Search for the cell housing the specified text and yield its [x, y] center coordinate. 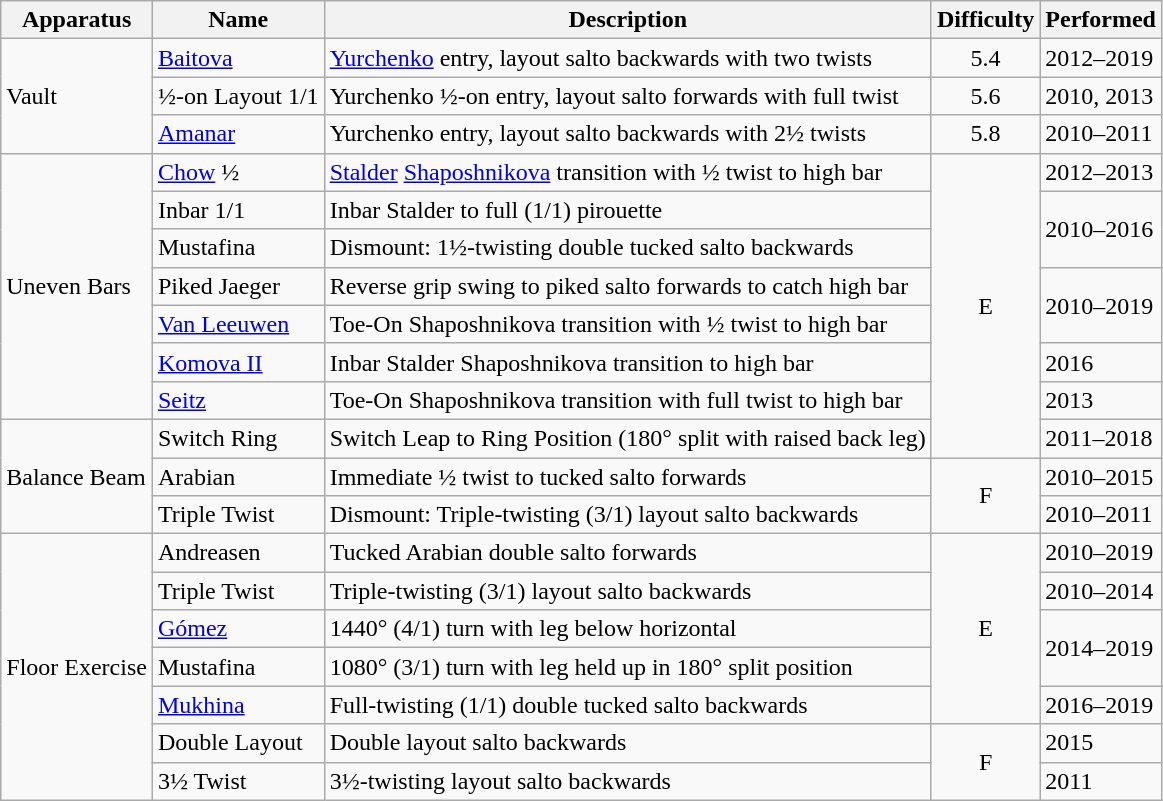
Komova II [238, 362]
5.4 [985, 58]
Seitz [238, 400]
5.8 [985, 134]
Apparatus [77, 20]
Arabian [238, 477]
Immediate ½ twist to tucked salto forwards [628, 477]
Difficulty [985, 20]
Toe-On Shaposhnikova transition with full twist to high bar [628, 400]
Tucked Arabian double salto forwards [628, 553]
Baitova [238, 58]
Piked Jaeger [238, 286]
Yurchenko ½-on entry, layout salto forwards with full twist [628, 96]
Performed [1101, 20]
Description [628, 20]
3½-twisting layout salto backwards [628, 781]
Yurchenko entry, layout salto backwards with two twists [628, 58]
1440° (4/1) turn with leg below horizontal [628, 629]
2010, 2013 [1101, 96]
2016 [1101, 362]
Chow ½ [238, 172]
2010–2015 [1101, 477]
Stalder Shaposhnikova transition with ½ twist to high bar [628, 172]
2015 [1101, 743]
Triple-twisting (3/1) layout salto backwards [628, 591]
Gómez [238, 629]
Name [238, 20]
2011–2018 [1101, 438]
Mukhina [238, 705]
Inbar Stalder Shaposhnikova transition to high bar [628, 362]
Toe-On Shaposhnikova transition with ½ twist to high bar [628, 324]
Balance Beam [77, 476]
Van Leeuwen [238, 324]
2011 [1101, 781]
Inbar Stalder to full (1/1) pirouette [628, 210]
2014–2019 [1101, 648]
Full-twisting (1/1) double tucked salto backwards [628, 705]
Reverse grip swing to piked salto forwards to catch high bar [628, 286]
Uneven Bars [77, 286]
Floor Exercise [77, 667]
3½ Twist [238, 781]
Andreasen [238, 553]
2010–2014 [1101, 591]
½-on Layout 1/1 [238, 96]
Dismount: Triple-twisting (3/1) layout salto backwards [628, 515]
Dismount: 1½-twisting double tucked salto backwards [628, 248]
Yurchenko entry, layout salto backwards with 2½ twists [628, 134]
1080° (3/1) turn with leg held up in 180° split position [628, 667]
Switch Leap to Ring Position (180° split with raised back leg) [628, 438]
2012–2019 [1101, 58]
Vault [77, 96]
2012–2013 [1101, 172]
5.6 [985, 96]
Inbar 1/1 [238, 210]
Amanar [238, 134]
Double layout salto backwards [628, 743]
2016–2019 [1101, 705]
Switch Ring [238, 438]
2010–2016 [1101, 229]
2013 [1101, 400]
Double Layout [238, 743]
